Provide the [X, Y] coordinate of the cell's center where the given text is located.  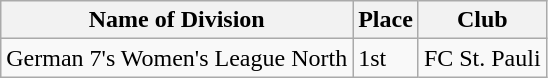
1st [386, 58]
Club [482, 20]
Name of Division [177, 20]
German 7's Women's League North [177, 58]
Place [386, 20]
FC St. Pauli [482, 58]
